Find where the given text appears and provide that cell's center as (x, y) coordinate. 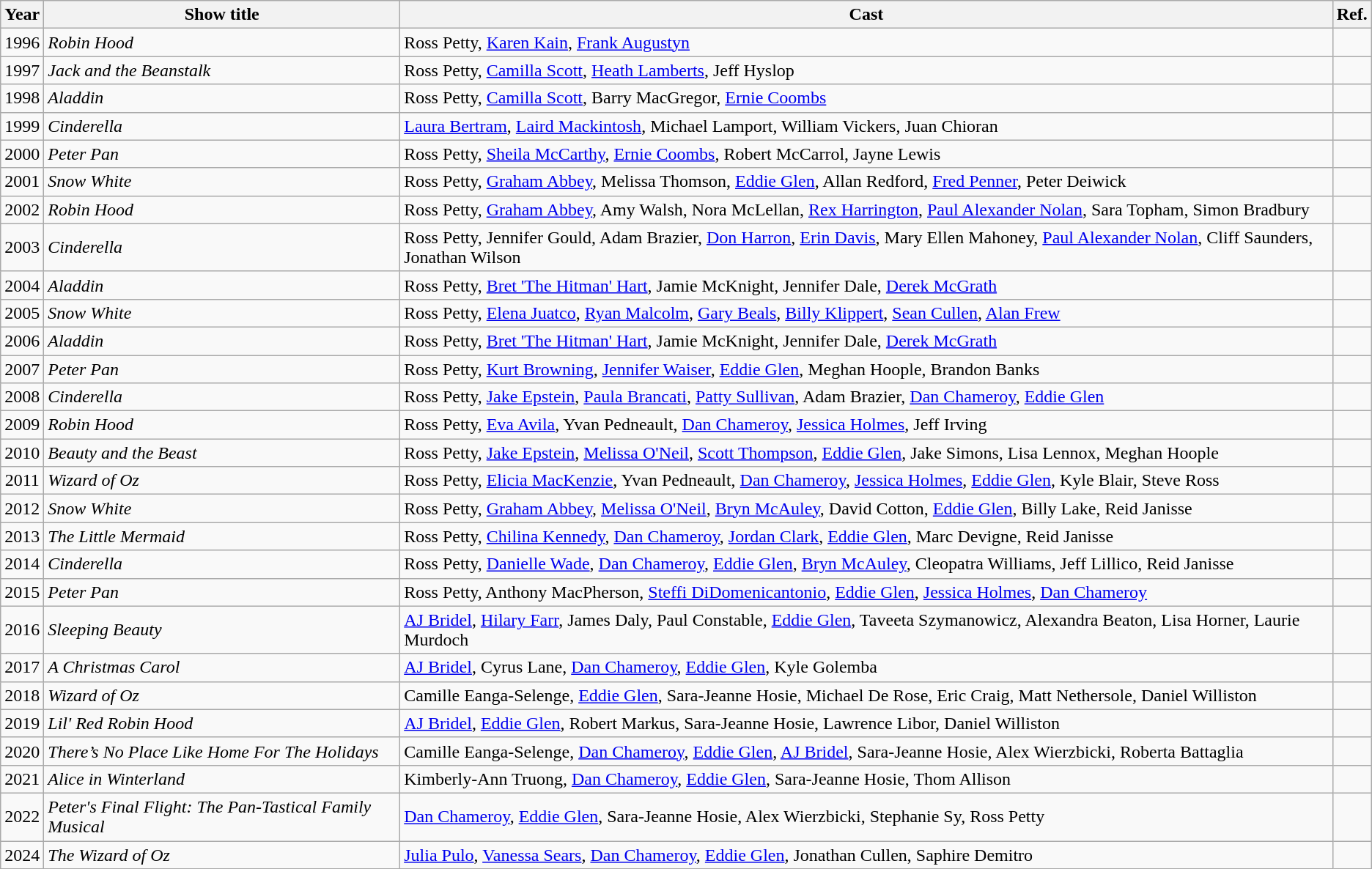
2019 (22, 723)
2000 (22, 154)
Ross Petty, Kurt Browning, Jennifer Waiser, Eddie Glen, Meghan Hoople, Brandon Banks (866, 369)
Ross Petty, Jennifer Gould, Adam Brazier, Don Harron, Erin Davis, Mary Ellen Mahoney, Paul Alexander Nolan, Cliff Saunders, Jonathan Wilson (866, 248)
The Wizard of Oz (222, 855)
Peter's Final Flight: The Pan-Tastical Family Musical (222, 816)
2010 (22, 453)
AJ Bridel, Eddie Glen, Robert Markus, Sara-Jeanne Hosie, Lawrence Libor, Daniel Williston (866, 723)
2018 (22, 695)
Beauty and the Beast (222, 453)
Ref. (1351, 15)
Show title (222, 15)
Lil' Red Robin Hood (222, 723)
1999 (22, 126)
Ross Petty, Sheila McCarthy, Ernie Coombs, Robert McCarrol, Jayne Lewis (866, 154)
1996 (22, 42)
Alice in Winterland (222, 779)
Ross Petty, Jake Epstein, Paula Brancati, Patty Sullivan, Adam Brazier, Dan Chameroy, Eddie Glen (866, 397)
2005 (22, 313)
2011 (22, 481)
Year (22, 15)
Ross Petty, Anthony MacPherson, Steffi DiDomenicantonio, Eddie Glen, Jessica Holmes, Dan Chameroy (866, 592)
2016 (22, 630)
Sleeping Beauty (222, 630)
2003 (22, 248)
Dan Chameroy, Eddie Glen, Sara-Jeanne Hosie, Alex Wierzbicki, Stephanie Sy, Ross Petty (866, 816)
Ross Petty, Graham Abbey, Melissa O'Neil, Bryn McAuley, David Cotton, Eddie Glen, Billy Lake, Reid Janisse (866, 509)
There’s No Place Like Home For The Holidays (222, 751)
Kimberly-Ann Truong, Dan Chameroy, Eddie Glen, Sara-Jeanne Hosie, Thom Allison (866, 779)
Ross Petty, Graham Abbey, Amy Walsh, Nora McLellan, Rex Harrington, Paul Alexander Nolan, Sara Topham, Simon Bradbury (866, 210)
2022 (22, 816)
Ross Petty, Eva Avila, Yvan Pedneault, Dan Chameroy, Jessica Holmes, Jeff Irving (866, 425)
2002 (22, 210)
Laura Bertram, Laird Mackintosh, Michael Lamport, William Vickers, Juan Chioran (866, 126)
2021 (22, 779)
2024 (22, 855)
Ross Petty, Camilla Scott, Barry MacGregor, Ernie Coombs (866, 98)
2008 (22, 397)
Camille Eanga-Selenge, Eddie Glen, Sara-Jeanne Hosie, Michael De Rose, Eric Craig, Matt Nethersole, Daniel Williston (866, 695)
2020 (22, 751)
The Little Mermaid (222, 536)
Ross Petty, Graham Abbey, Melissa Thomson, Eddie Glen, Allan Redford, Fred Penner, Peter Deiwick (866, 182)
Ross Petty, Jake Epstein, Melissa O'Neil, Scott Thompson, Eddie Glen, Jake Simons, Lisa Lennox, Meghan Hoople (866, 453)
AJ Bridel, Hilary Farr, James Daly, Paul Constable, Eddie Glen, Taveeta Szymanowicz, Alexandra Beaton, Lisa Horner, Laurie Murdoch (866, 630)
2004 (22, 285)
2013 (22, 536)
Camille Eanga-Selenge, Dan Chameroy, Eddie Glen, AJ Bridel, Sara-Jeanne Hosie, Alex Wierzbicki, Roberta Battaglia (866, 751)
1997 (22, 70)
2009 (22, 425)
2012 (22, 509)
Ross Petty, Elena Juatco, Ryan Malcolm, Gary Beals, Billy Klippert, Sean Cullen, Alan Frew (866, 313)
Ross Petty, Camilla Scott, Heath Lamberts, Jeff Hyslop (866, 70)
Cast (866, 15)
Ross Petty, Chilina Kennedy, Dan Chameroy, Jordan Clark, Eddie Glen, Marc Devigne, Reid Janisse (866, 536)
A Christmas Carol (222, 668)
2007 (22, 369)
2014 (22, 564)
AJ Bridel, Cyrus Lane, Dan Chameroy, Eddie Glen, Kyle Golemba (866, 668)
Ross Petty, Karen Kain, Frank Augustyn (866, 42)
Ross Petty, Danielle Wade, Dan Chameroy, Eddie Glen, Bryn McAuley, Cleopatra Williams, Jeff Lillico, Reid Janisse (866, 564)
Ross Petty, Elicia MacKenzie, Yvan Pedneault, Dan Chameroy, Jessica Holmes, Eddie Glen, Kyle Blair, Steve Ross (866, 481)
2015 (22, 592)
2017 (22, 668)
2006 (22, 341)
2001 (22, 182)
Julia Pulo, Vanessa Sears, Dan Chameroy, Eddie Glen, Jonathan Cullen, Saphire Demitro (866, 855)
1998 (22, 98)
Jack and the Beanstalk (222, 70)
